Determine the [X, Y] coordinate at the center of the cell enclosing the given text.  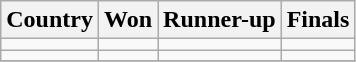
Country [50, 20]
Runner-up [220, 20]
Finals [318, 20]
Won [128, 20]
